Provide the [X, Y] coordinate of the cell's center where the given text is located.  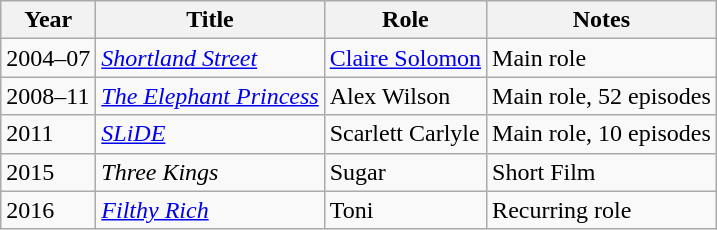
Filthy Rich [210, 210]
Shortland Street [210, 58]
Role [405, 20]
Main role, 10 episodes [602, 134]
Toni [405, 210]
Claire Solomon [405, 58]
SLiDE [210, 134]
2008–11 [48, 96]
Year [48, 20]
2004–07 [48, 58]
2016 [48, 210]
Recurring role [602, 210]
Main role [602, 58]
Alex Wilson [405, 96]
Scarlett Carlyle [405, 134]
Title [210, 20]
The Elephant Princess [210, 96]
2015 [48, 172]
Main role, 52 episodes [602, 96]
2011 [48, 134]
Notes [602, 20]
Sugar [405, 172]
Short Film [602, 172]
Three Kings [210, 172]
